Detect which cell encompasses the target text, then output its (x, y) center coordinate. 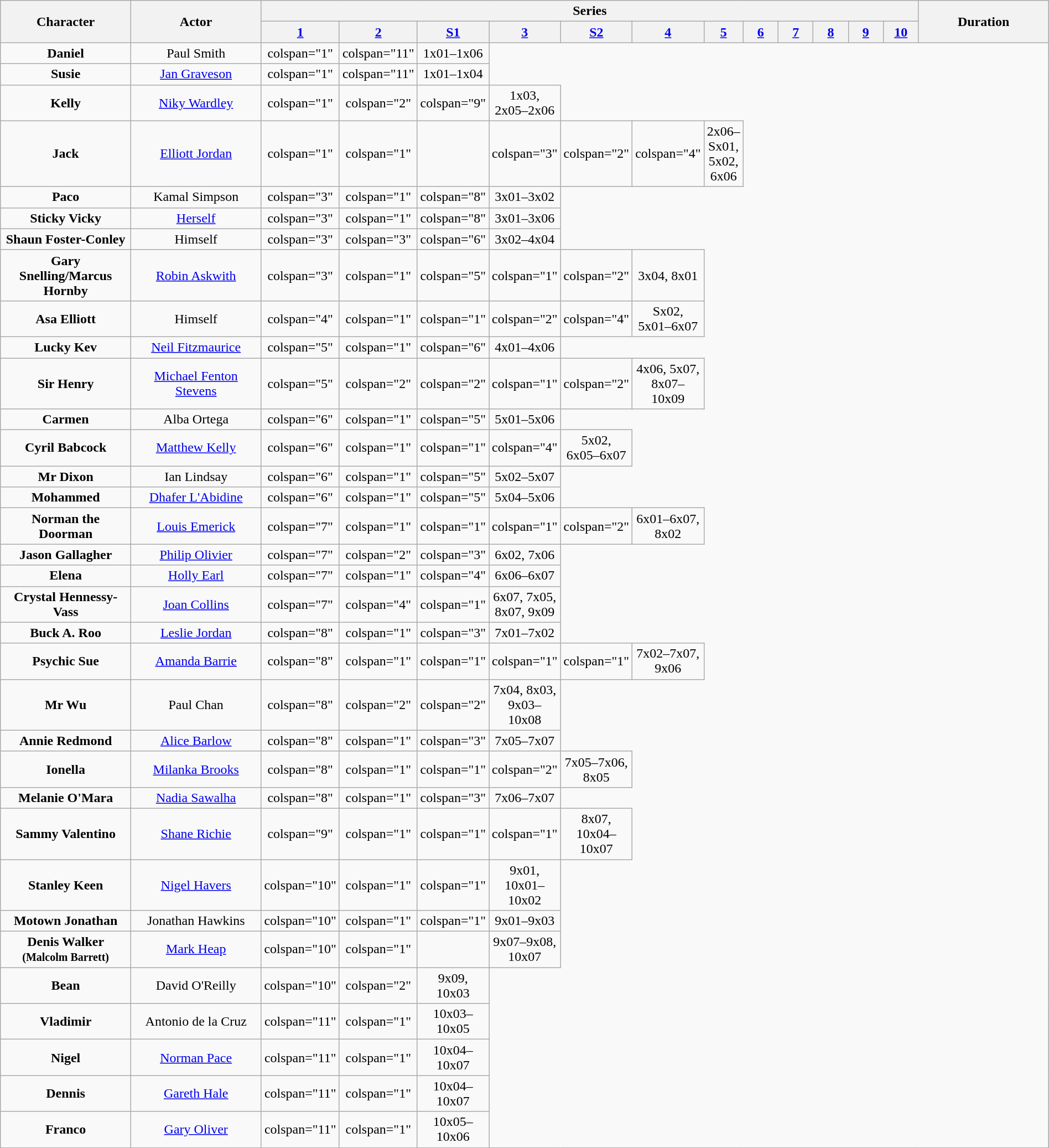
Nigel (66, 1057)
Amanda Barrie (196, 661)
Denis Walker (Malcolm Barrett) (66, 950)
Antonio de la Cruz (196, 1022)
3x02–4x04 (525, 239)
4x01–4x06 (525, 347)
Character (66, 22)
Alba Ortega (196, 420)
Milanka Brooks (196, 769)
7 (796, 32)
Paco (66, 197)
Philip Olivier (196, 555)
Vladimir (66, 1022)
Cyril Babcock (66, 448)
Actor (196, 22)
Matthew Kelly (196, 448)
Psychic Sue (66, 661)
Jonathan Hawkins (196, 921)
Gary Oliver (196, 1129)
Mohammed (66, 498)
Nadia Sawalha (196, 798)
7x05–7x07 (525, 741)
3x04, 8x01 (668, 275)
Michael Fenton Stevens (196, 383)
Alice Barlow (196, 741)
Elliott Jordan (196, 154)
Paul Smith (196, 53)
Annie Redmond (66, 741)
Ionella (66, 769)
5x02, 6x05–6x07 (596, 448)
7x05–7x06, 8x05 (596, 769)
8 (831, 32)
6x06–6x07 (525, 576)
4 (668, 32)
7x01–7x02 (525, 633)
Elena (66, 576)
Norman Pace (196, 1057)
Mark Heap (196, 950)
Sx02, 5x01–6x07 (668, 319)
9x01, 10x01–10x02 (525, 885)
Buck A. Roo (66, 633)
4x06, 5x07, 8x07–10x09 (668, 383)
Melanie O'Mara (66, 798)
7x02–7x07, 9x06 (668, 661)
Louis Emerick (196, 526)
Susie (66, 74)
7x06–7x07 (525, 798)
Holly Earl (196, 576)
Joan Collins (196, 604)
Duration (984, 22)
5 (724, 32)
Franco (66, 1129)
Series (590, 11)
Mr Dixon (66, 477)
Bean (66, 985)
8x07, 10x04–10x07 (596, 834)
7x04, 8x03, 9x03–10x08 (525, 705)
5x02–5x07 (525, 477)
Gary Snelling/Marcus Hornby (66, 275)
Leslie Jordan (196, 633)
Daniel (66, 53)
Niky Wardley (196, 103)
6x02, 7x06 (525, 555)
10x03–10x05 (453, 1022)
Kamal Simpson (196, 197)
9x07–9x08, 10x07 (525, 950)
1x01–1x04 (453, 74)
Jan Graveson (196, 74)
Paul Chan (196, 705)
6x07, 7x05, 8x07, 9x09 (525, 604)
Asa Elliott (66, 319)
Motown Jonathan (66, 921)
Carmen (66, 420)
Jack (66, 154)
Ian Lindsay (196, 477)
1x01–1x06 (453, 53)
Lucky Kev (66, 347)
1 (300, 32)
3x01–3x06 (525, 218)
9x09, 10x03 (453, 985)
Shane Richie (196, 834)
Norman the Doorman (66, 526)
3 (525, 32)
Kelly (66, 103)
Herself (196, 218)
5x04–5x06 (525, 498)
9x01–9x03 (525, 921)
3x01–3x02 (525, 197)
10 (901, 32)
Dennis (66, 1094)
Nigel Havers (196, 885)
6x01–6x07, 8x02 (668, 526)
Shaun Foster-Conley (66, 239)
Stanley Keen (66, 885)
Dhafer L'Abidine (196, 498)
Neil Fitzmaurice (196, 347)
2 (378, 32)
Gareth Hale (196, 1094)
10x05–10x06 (453, 1129)
2x06–Sx01, 5x02, 6x06 (724, 154)
Mr Wu (66, 705)
5x01–5x06 (525, 420)
David O'Reilly (196, 985)
S2 (596, 32)
Sammy Valentino (66, 834)
Crystal Hennessy-Vass (66, 604)
Robin Askwith (196, 275)
9 (865, 32)
6 (760, 32)
1x03, 2x05–2x06 (525, 103)
Sir Henry (66, 383)
S1 (453, 32)
Sticky Vicky (66, 218)
Jason Gallagher (66, 555)
